Output the (X, Y) coordinate of the center of the cell containing the given text.  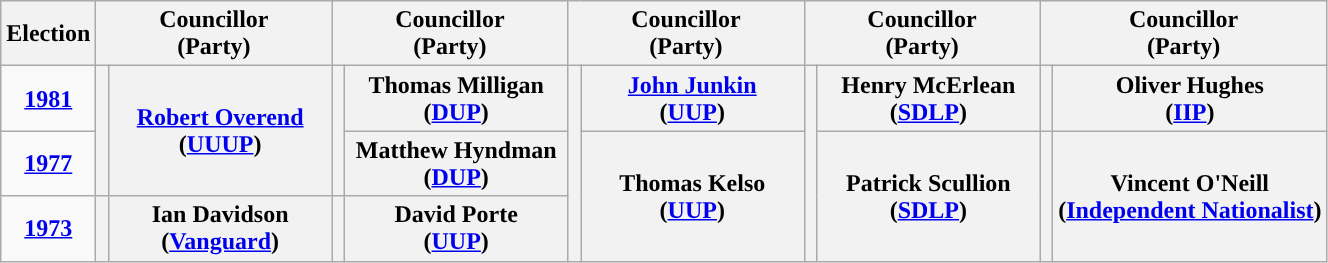
Patrick Scullion (SDLP) (929, 196)
1977 (48, 164)
1973 (48, 228)
Thomas Milligan (DUP) (456, 98)
Vincent O'Neill (Independent Nationalist) (1190, 196)
John Junkin (UUP) (692, 98)
Robert Overend (UUUP) (220, 131)
Henry McErlean (SDLP) (929, 98)
1981 (48, 98)
Ian Davidson (Vanguard) (220, 228)
Thomas Kelso (UUP) (692, 196)
Election (48, 34)
Oliver Hughes (IIP) (1190, 98)
David Porte (UUP) (456, 228)
Matthew Hyndman (DUP) (456, 164)
